Detect which cell encompasses the target text, then output its [x, y] center coordinate. 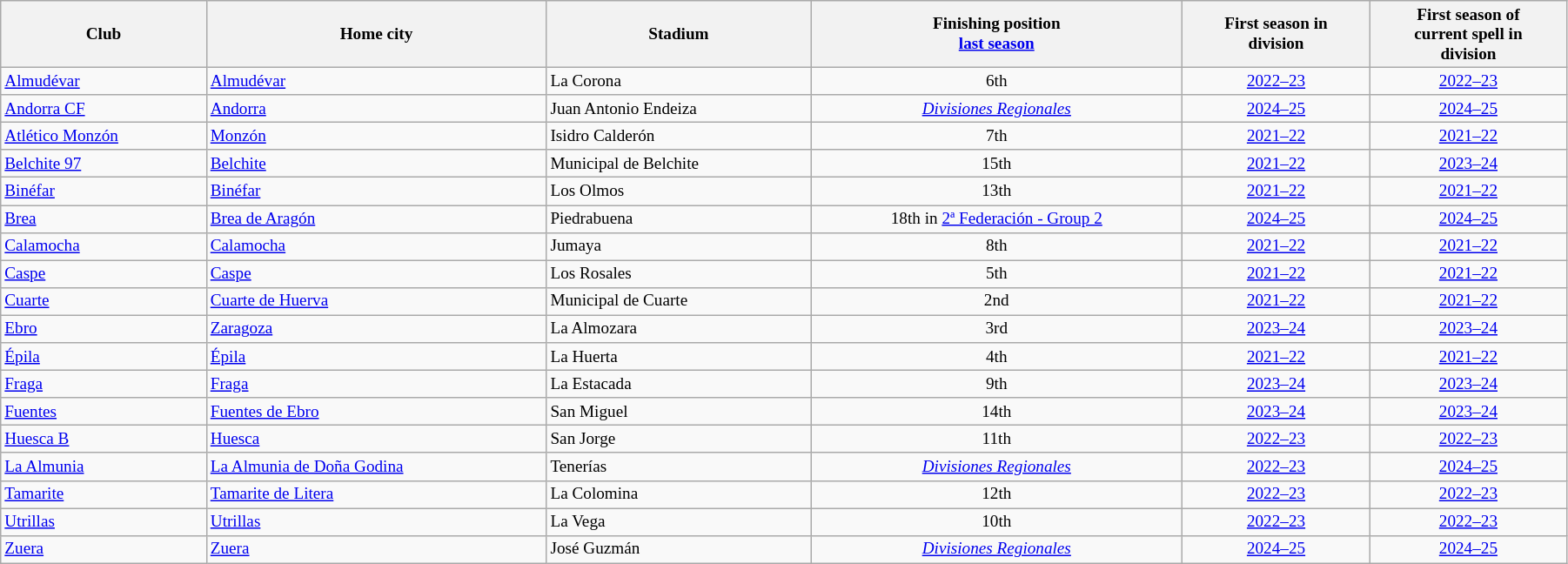
La Almunia [104, 467]
Cuarte de Huerva [376, 301]
2nd [997, 301]
Huesca B [104, 440]
Isidro Calderón [679, 136]
4th [997, 357]
First season indivision [1277, 35]
12th [997, 494]
Ebro [104, 329]
Jumaya [679, 246]
Stadium [679, 35]
La Huerta [679, 357]
First season ofcurrent spell in division [1468, 35]
Atlético Monzón [104, 136]
3rd [997, 329]
9th [997, 384]
Fuentes de Ebro [376, 412]
Belchite 97 [104, 164]
11th [997, 440]
Tenerías [679, 467]
Los Rosales [679, 274]
8th [997, 246]
Piedrabuena [679, 218]
Home city [376, 35]
Municipal de Belchite [679, 164]
Municipal de Cuarte [679, 301]
14th [997, 412]
Juan Antonio Endeiza [679, 109]
Cuarte [104, 301]
José Guzmán [679, 549]
San Miguel [679, 412]
6th [997, 81]
13th [997, 191]
La Colomina [679, 494]
Finishing positionlast season [997, 35]
La Almozara [679, 329]
Huesca [376, 440]
Tamarite [104, 494]
Brea de Aragón [376, 218]
18th in 2ª Federación - Group 2 [997, 218]
5th [997, 274]
La Almunia de Doña Godina [376, 467]
San Jorge [679, 440]
Los Olmos [679, 191]
La Corona [679, 81]
Andorra [376, 109]
Tamarite de Litera [376, 494]
Brea [104, 218]
Andorra CF [104, 109]
Zaragoza [376, 329]
7th [997, 136]
La Estacada [679, 384]
15th [997, 164]
Belchite [376, 164]
La Vega [679, 521]
Monzón [376, 136]
Club [104, 35]
10th [997, 521]
Fuentes [104, 412]
